Return [x, y] of the center of cell containing provided text 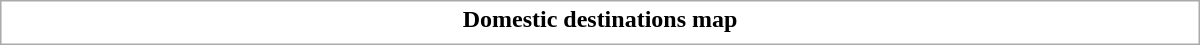
Domestic destinations map [600, 19]
